Provide the [X, Y] coordinate of the cell's center where the given text is located.  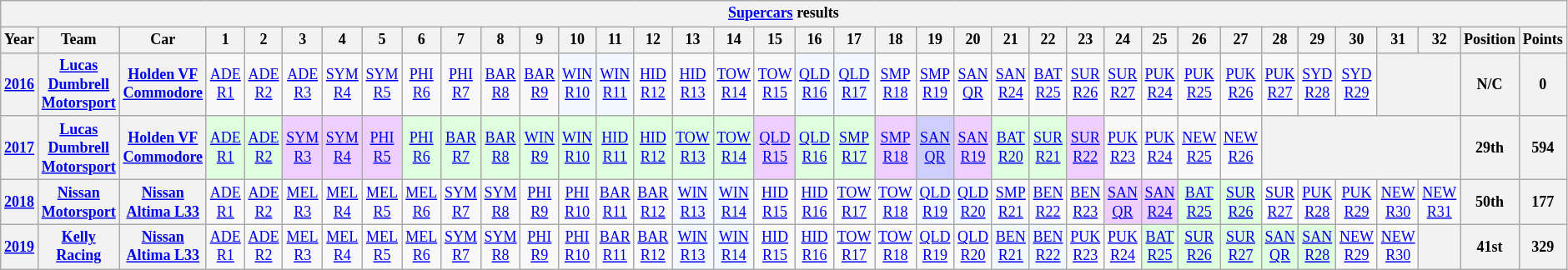
BATR20 [1011, 147]
2017 [20, 147]
19 [935, 40]
4 [342, 40]
Supercars results [784, 13]
Nissan Motorsport [78, 202]
BENR23 [1086, 202]
177 [1543, 202]
32 [1440, 40]
22 [1048, 40]
WINR9 [540, 147]
3 [303, 40]
50th [1490, 202]
14 [734, 40]
HIDR11 [615, 147]
ADER3 [303, 84]
2 [264, 40]
1 [225, 40]
WINR11 [615, 84]
329 [1543, 247]
Year [20, 40]
BARR7 [461, 147]
Team [78, 40]
BENR21 [1011, 247]
24 [1123, 40]
NEWR26 [1241, 147]
8 [500, 40]
6 [422, 40]
15 [774, 40]
NEWR25 [1199, 147]
0 [1543, 84]
2016 [20, 84]
Car [163, 40]
21 [1011, 40]
HIDR13 [692, 84]
SYDR29 [1357, 84]
13 [692, 40]
SANR19 [973, 147]
TOWR13 [692, 147]
PUKR26 [1241, 84]
29 [1318, 40]
10 [577, 40]
31 [1398, 40]
30 [1357, 40]
5 [382, 40]
2019 [20, 247]
Kelly Racing [78, 247]
41st [1490, 247]
25 [1159, 40]
SYMR3 [303, 147]
TOWR15 [774, 84]
SURR21 [1048, 147]
SYMR5 [382, 84]
Points [1543, 40]
PHIR5 [382, 147]
27 [1241, 40]
29th [1490, 147]
BARR9 [540, 84]
NEWR31 [1440, 202]
SANR28 [1318, 247]
PUKR27 [1279, 84]
SMPR21 [1011, 202]
N/C [1490, 84]
11 [615, 40]
9 [540, 40]
18 [896, 40]
PHIR7 [461, 84]
28 [1279, 40]
PUKR28 [1318, 202]
SURR22 [1086, 147]
SMPR19 [935, 84]
26 [1199, 40]
QLDR15 [774, 147]
17 [854, 40]
23 [1086, 40]
594 [1543, 147]
12 [653, 40]
2018 [20, 202]
7 [461, 40]
SMPR17 [854, 147]
NEWR29 [1357, 247]
PUKR25 [1199, 84]
QLDR17 [854, 84]
PUKR29 [1357, 202]
Position [1490, 40]
16 [815, 40]
SYDR28 [1318, 84]
20 [973, 40]
